Detect which cell encompasses the target text, then output its (X, Y) center coordinate. 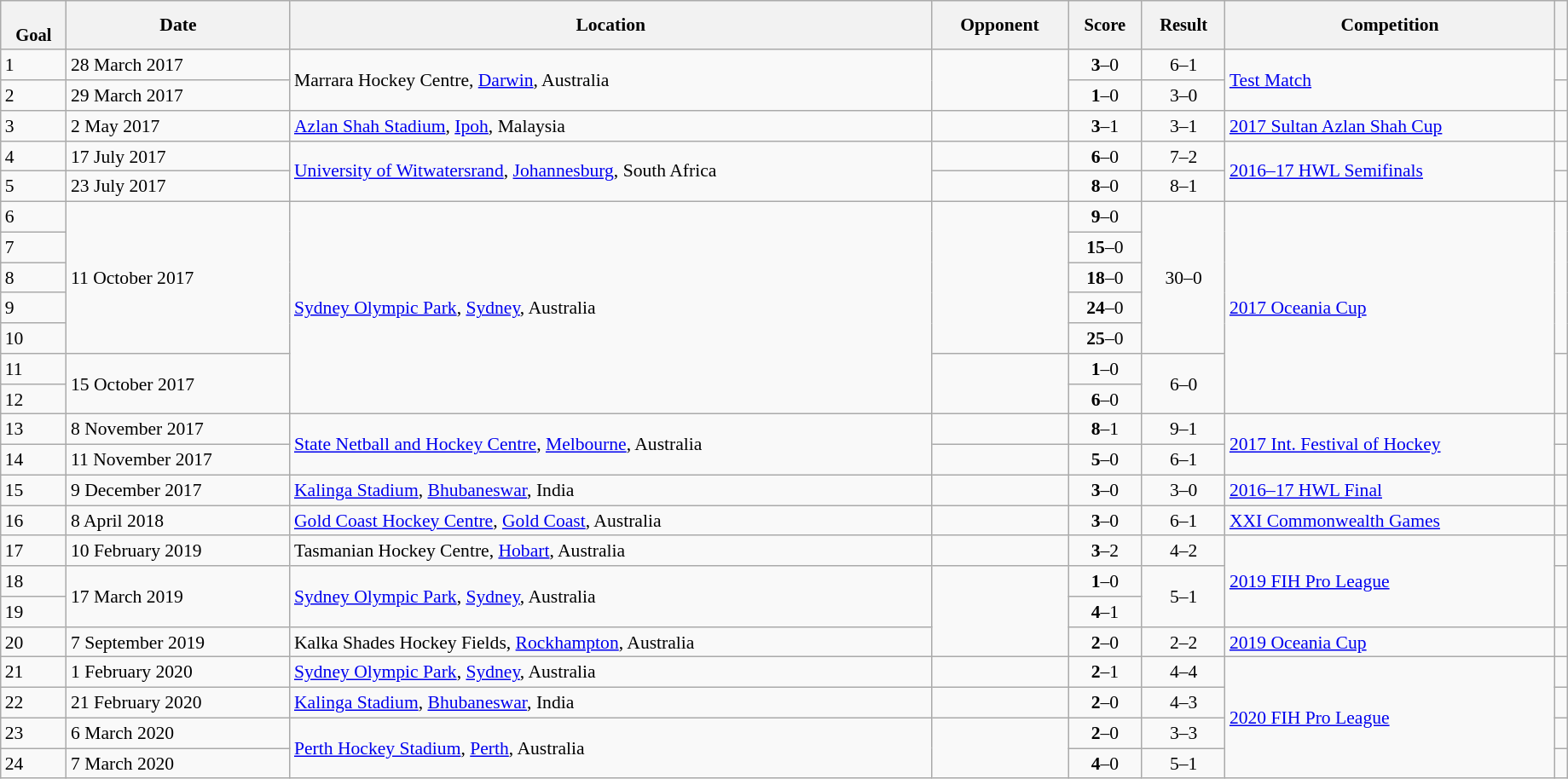
15 October 2017 (178, 384)
22 (34, 703)
Competition (1390, 26)
Kalka Shades Hockey Fields, Rockhampton, Australia (610, 643)
18–0 (1105, 278)
2016–17 HWL Semifinals (1390, 172)
Azlan Shah Stadium, Ipoh, Malaysia (610, 126)
28 March 2017 (178, 66)
29 March 2017 (178, 95)
11 November 2017 (178, 460)
Marrara Hockey Centre, Darwin, Australia (610, 80)
Perth Hockey Stadium, Perth, Australia (610, 748)
21 (34, 672)
3 (34, 126)
2019 Oceania Cup (1390, 643)
2 May 2017 (178, 126)
2019 FIH Pro League (1390, 581)
5–0 (1105, 460)
2020 FIH Pro League (1390, 718)
2 (34, 95)
4–1 (1105, 612)
10 February 2019 (178, 551)
3–3 (1183, 734)
11 October 2017 (178, 278)
Gold Coast Hockey Centre, Gold Coast, Australia (610, 521)
Date (178, 26)
25–0 (1105, 338)
6 (34, 217)
2017 Int. Festival of Hockey (1390, 445)
Location (610, 26)
15 (34, 491)
4–2 (1183, 551)
7–2 (1183, 157)
9 December 2017 (178, 491)
16 (34, 521)
5 (34, 187)
20 (34, 643)
University of Witwatersrand, Johannesburg, South Africa (610, 172)
3–2 (1105, 551)
Goal (34, 26)
23 July 2017 (178, 187)
17 (34, 551)
18 (34, 581)
12 (34, 400)
Result (1183, 26)
Tasmanian Hockey Centre, Hobart, Australia (610, 551)
9–1 (1183, 430)
Score (1105, 26)
Test Match (1390, 80)
13 (34, 430)
Opponent (999, 26)
10 (34, 338)
8 November 2017 (178, 430)
23 (34, 734)
2–1 (1105, 672)
11 (34, 369)
24 (34, 764)
14 (34, 460)
2017 Sultan Azlan Shah Cup (1390, 126)
State Netball and Hockey Centre, Melbourne, Australia (610, 445)
1 (34, 66)
2–2 (1183, 643)
7 (34, 248)
8–0 (1105, 187)
21 February 2020 (178, 703)
4–3 (1183, 703)
7 September 2019 (178, 643)
XXI Commonwealth Games (1390, 521)
1 February 2020 (178, 672)
4–4 (1183, 672)
2016–17 HWL Final (1390, 491)
15–0 (1105, 248)
17 March 2019 (178, 597)
17 July 2017 (178, 157)
8 April 2018 (178, 521)
7 March 2020 (178, 764)
4–0 (1105, 764)
9 (34, 309)
8 (34, 278)
24–0 (1105, 309)
2017 Oceania Cup (1390, 309)
6 March 2020 (178, 734)
30–0 (1183, 278)
9–0 (1105, 217)
19 (34, 612)
4 (34, 157)
